Find where the given text appears and provide that cell's center as [X, Y] coordinate. 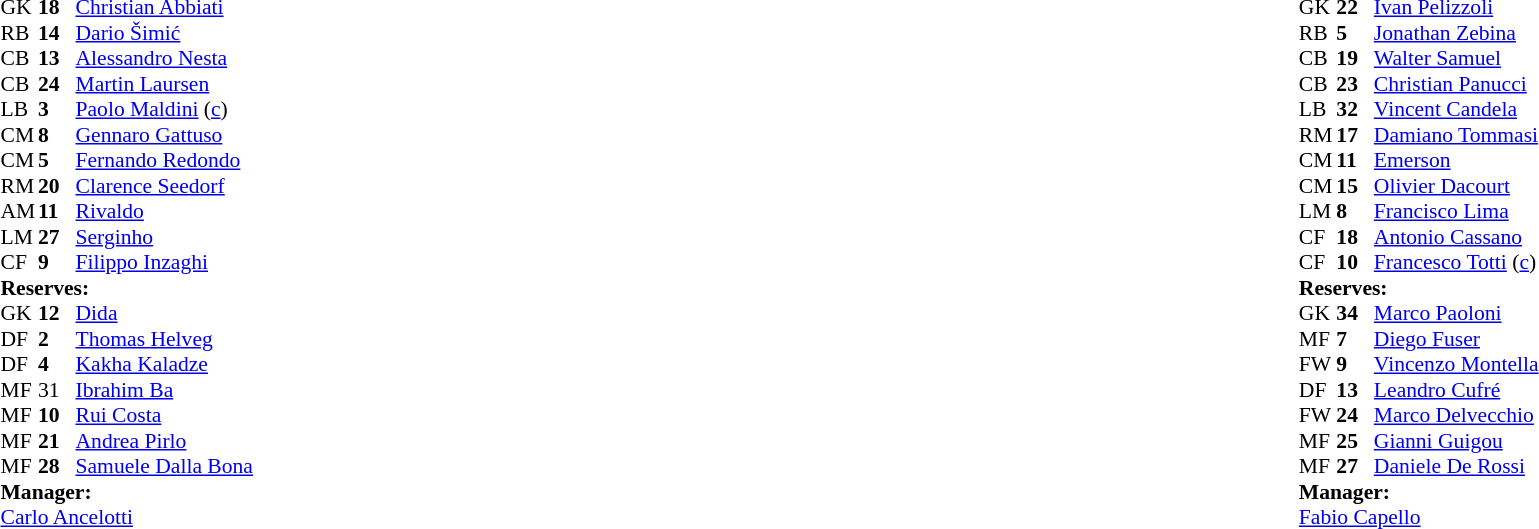
Francesco Totti (c) [1456, 263]
Diego Fuser [1456, 339]
Ibrahim Ba [164, 390]
34 [1355, 313]
Gennaro Gattuso [164, 135]
Samuele Dalla Bona [164, 467]
15 [1355, 186]
18 [1355, 237]
Francisco Lima [1456, 211]
3 [57, 109]
Dario Šimić [164, 33]
Antonio Cassano [1456, 237]
Fernando Redondo [164, 161]
4 [57, 365]
Andrea Pirlo [164, 441]
Alessandro Nesta [164, 59]
Filippo Inzaghi [164, 263]
Jonathan Zebina [1456, 33]
28 [57, 467]
25 [1355, 441]
Marco Delvecchio [1456, 415]
Dida [164, 313]
Damiano Tommasi [1456, 135]
Emerson [1456, 161]
Kakha Kaladze [164, 365]
Serginho [164, 237]
23 [1355, 84]
19 [1355, 59]
21 [57, 441]
Gianni Guigou [1456, 441]
7 [1355, 339]
Daniele De Rossi [1456, 467]
Christian Panucci [1456, 84]
17 [1355, 135]
Thomas Helveg [164, 339]
Rui Costa [164, 415]
Marco Paoloni [1456, 313]
2 [57, 339]
AM [19, 211]
Vincenzo Montella [1456, 365]
Walter Samuel [1456, 59]
Leandro Cufré [1456, 390]
32 [1355, 109]
Vincent Candela [1456, 109]
Paolo Maldini (c) [164, 109]
20 [57, 186]
14 [57, 33]
31 [57, 390]
Olivier Dacourt [1456, 186]
Martin Laursen [164, 84]
Rivaldo [164, 211]
12 [57, 313]
Clarence Seedorf [164, 186]
